Return (x, y) of the center of cell containing provided text 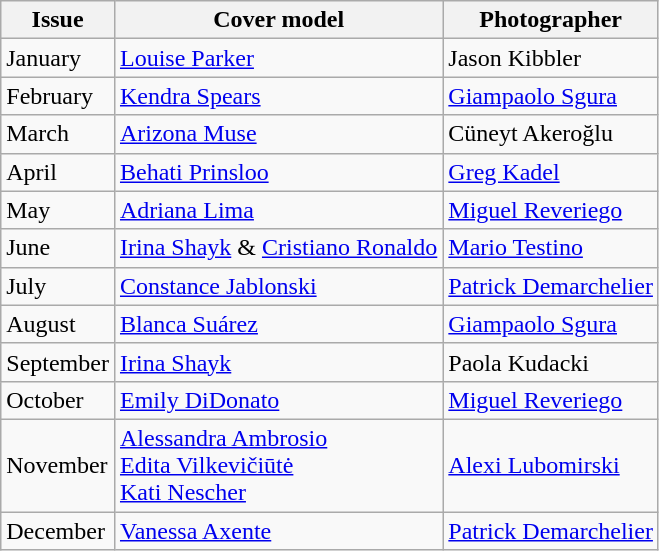
February (58, 96)
April (58, 172)
Paola Kudacki (551, 362)
Cüneyt Akeroğlu (551, 134)
Cover model (278, 20)
August (58, 324)
October (58, 400)
January (58, 58)
November (58, 465)
March (58, 134)
Irina Shayk & Cristiano Ronaldo (278, 248)
September (58, 362)
Kendra Spears (278, 96)
Vanessa Axente (278, 531)
Arizona Muse (278, 134)
Behati Prinsloo (278, 172)
Louise Parker (278, 58)
Emily DiDonato (278, 400)
Issue (58, 20)
Mario Testino (551, 248)
Greg Kadel (551, 172)
Alexi Lubomirski (551, 465)
Constance Jablonski (278, 286)
Photographer (551, 20)
Jason Kibbler (551, 58)
December (58, 531)
Adriana Lima (278, 210)
Blanca Suárez (278, 324)
July (58, 286)
Alessandra AmbrosioEdita VilkevičiūtėKati Nescher (278, 465)
June (58, 248)
May (58, 210)
Irina Shayk (278, 362)
